Return the [x, y] coordinate for the center point of the cell that contains the specified text.  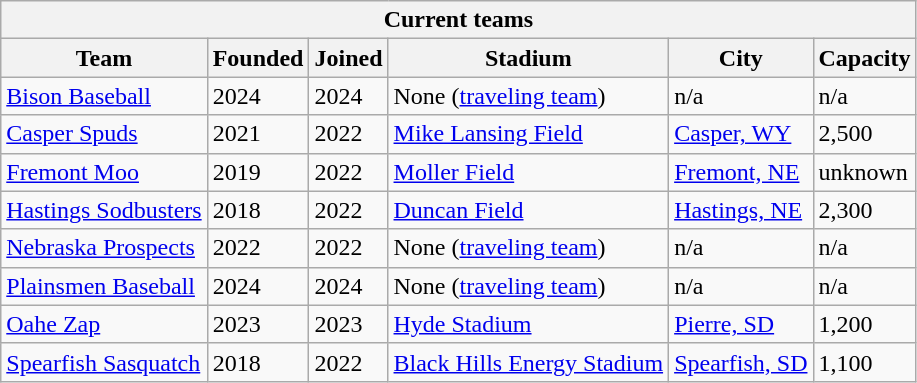
2021 [258, 134]
1,100 [864, 362]
Fremont Moo [104, 172]
Plainsmen Baseball [104, 286]
Spearfish Sasquatch [104, 362]
Nebraska Prospects [104, 248]
1,200 [864, 324]
Bison Baseball [104, 96]
Duncan Field [528, 210]
Stadium [528, 58]
Oahe Zap [104, 324]
Team [104, 58]
2,500 [864, 134]
Current teams [458, 20]
Black Hills Energy Stadium [528, 362]
City [741, 58]
Casper Spuds [104, 134]
Founded [258, 58]
2019 [258, 172]
Spearfish, SD [741, 362]
unknown [864, 172]
2,300 [864, 210]
Pierre, SD [741, 324]
Casper, WY [741, 134]
Hyde Stadium [528, 324]
Joined [348, 58]
Capacity [864, 58]
Moller Field [528, 172]
Fremont, NE [741, 172]
Hastings Sodbusters [104, 210]
Hastings, NE [741, 210]
Mike Lansing Field [528, 134]
